Identify which cell holds the provided text, then report its [x, y] central coordinate. 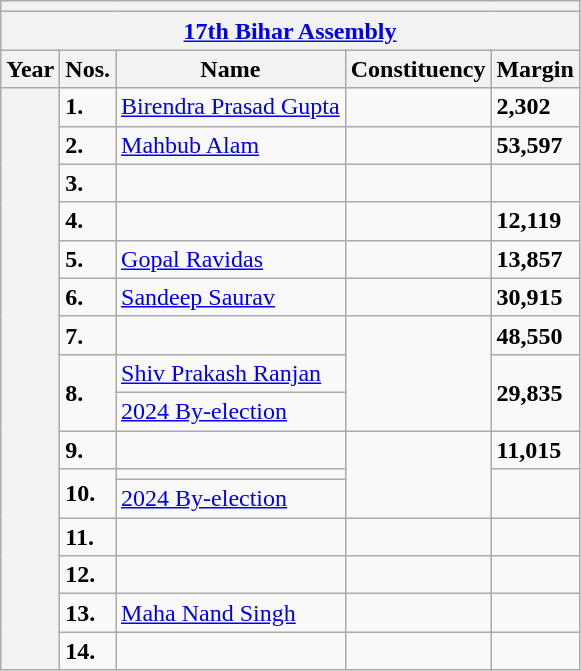
30,915 [535, 297]
Birendra Prasad Gupta [231, 107]
2,302 [535, 107]
Maha Nand Singh [231, 613]
11,015 [535, 449]
Gopal Ravidas [231, 259]
Shiv Prakash Ranjan [231, 373]
12,119 [535, 221]
7. [88, 335]
1. [88, 107]
12. [88, 575]
6. [88, 297]
5. [88, 259]
13,857 [535, 259]
10. [88, 494]
48,550 [535, 335]
Mahbub Alam [231, 145]
Constituency [418, 69]
Name [231, 69]
2. [88, 145]
8. [88, 392]
9. [88, 449]
Year [30, 69]
Margin [535, 69]
53,597 [535, 145]
Nos. [88, 69]
29,835 [535, 392]
Sandeep Saurav [231, 297]
4. [88, 221]
11. [88, 537]
13. [88, 613]
3. [88, 183]
17th Bihar Assembly [290, 31]
14. [88, 651]
